For the text-containing cell, return its midpoint in (X, Y) coordinate format. 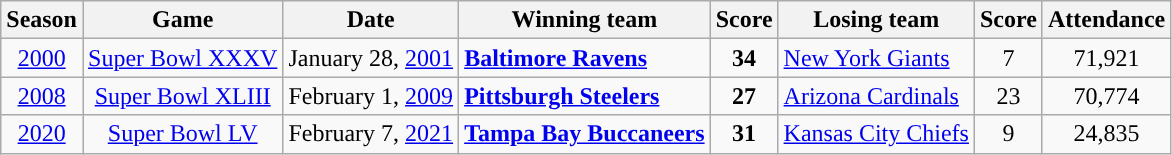
71,921 (1106, 58)
24,835 (1106, 134)
Winning team (585, 20)
2000 (42, 58)
Losing team (876, 20)
31 (744, 134)
2008 (42, 96)
34 (744, 58)
Season (42, 20)
Game (182, 20)
Super Bowl XLIII (182, 96)
Arizona Cardinals (876, 96)
January 28, 2001 (371, 58)
27 (744, 96)
7 (1008, 58)
70,774 (1106, 96)
9 (1008, 134)
Super Bowl LV (182, 134)
Attendance (1106, 20)
New York Giants (876, 58)
Tampa Bay Buccaneers (585, 134)
Kansas City Chiefs (876, 134)
February 7, 2021 (371, 134)
Pittsburgh Steelers (585, 96)
Date (371, 20)
2020 (42, 134)
23 (1008, 96)
Super Bowl XXXV (182, 58)
February 1, 2009 (371, 96)
Baltimore Ravens (585, 58)
